Scan for the cell matching the given text and deliver its [X, Y] coordinate at center. 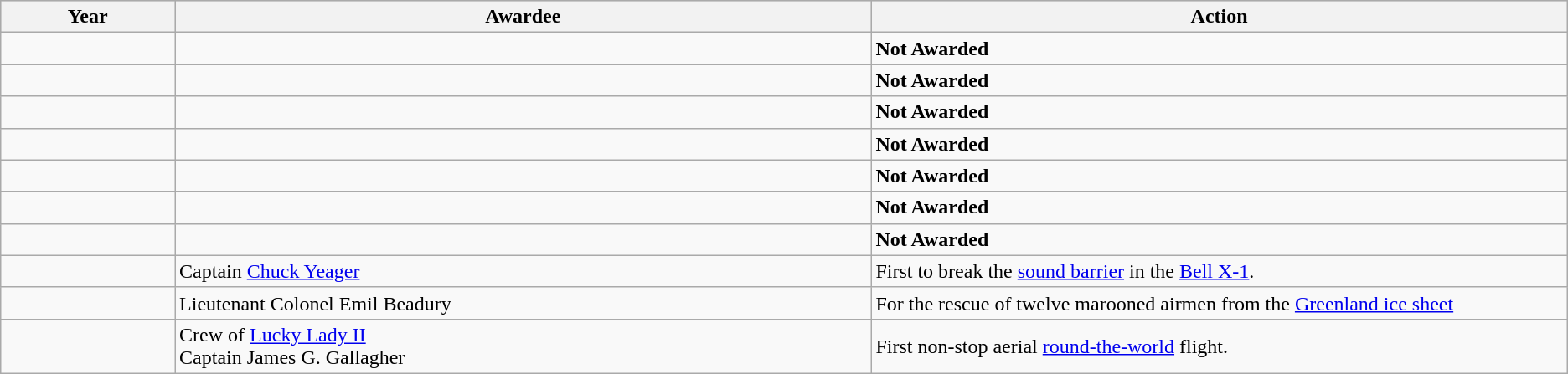
First non-stop aerial round-the-world flight. [1220, 346]
First to break the sound barrier in the Bell X-1. [1220, 271]
Year [88, 17]
For the rescue of twelve marooned airmen from the Greenland ice sheet [1220, 303]
Crew of Lucky Lady IICaptain James G. Gallagher [523, 346]
Action [1220, 17]
Lieutenant Colonel Emil Beadury [523, 303]
Awardee [523, 17]
Captain Chuck Yeager [523, 271]
